Scan for the cell matching the given text and deliver its (x, y) coordinate at center. 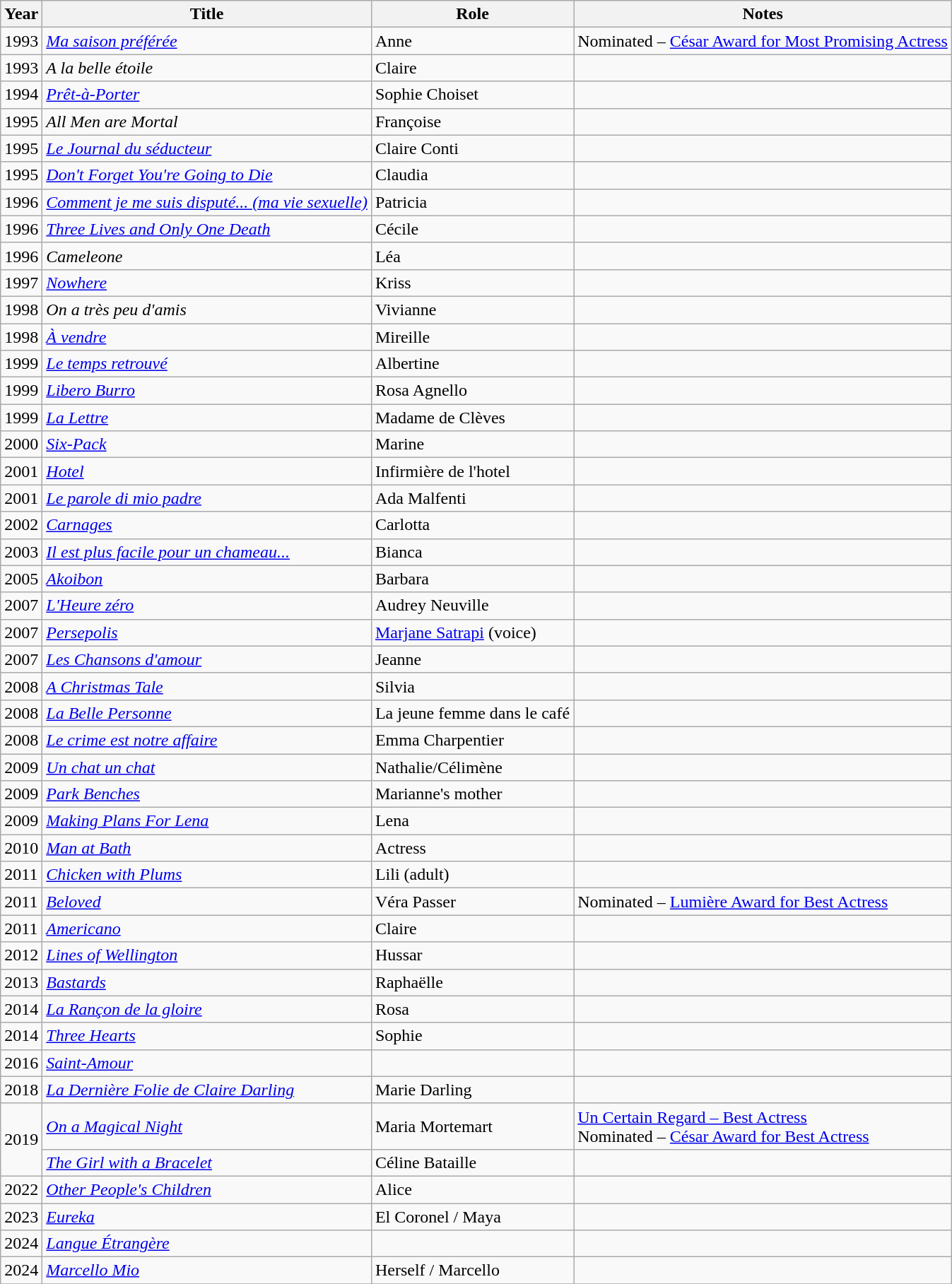
Don't Forget You're Going to Die (207, 175)
La Belle Personne (207, 713)
Un Certain Regard – Best ActressNominated – César Award for Best Actress (763, 1126)
Jeanne (472, 659)
Akoibon (207, 579)
Cécile (472, 229)
Claire Conti (472, 148)
Infirmière de l'hotel (472, 471)
Le Journal du séducteur (207, 148)
A Christmas Tale (207, 686)
2002 (21, 525)
Il est plus facile pour un chameau... (207, 552)
Carlotta (472, 525)
Anne (472, 41)
Rosa Agnello (472, 391)
Persepolis (207, 632)
L'Heure zéro (207, 606)
Lines of Wellington (207, 955)
Nominated – César Award for Most Promising Actress (763, 41)
Marine (472, 444)
Hotel (207, 471)
La Dernière Folie de Claire Darling (207, 1090)
A la belle étoile (207, 68)
Role (472, 14)
Americano (207, 929)
Rosa (472, 1009)
Emma Charpentier (472, 740)
2022 (21, 1189)
Chicken with Plums (207, 875)
Patricia (472, 202)
Year (21, 14)
La jeune femme dans le café (472, 713)
Le crime est notre affaire (207, 740)
2005 (21, 579)
Other People's Children (207, 1189)
Kriss (472, 283)
Man at Bath (207, 848)
Three Lives and Only One Death (207, 229)
Langue Étrangère (207, 1244)
Libero Burro (207, 391)
Albertine (472, 364)
Sophie Choiset (472, 95)
Eureka (207, 1216)
Marie Darling (472, 1090)
Sophie (472, 1036)
Alice (472, 1189)
Park Benches (207, 794)
1997 (21, 283)
Mireille (472, 337)
2000 (21, 444)
Comment je me suis disputé... (ma vie sexuelle) (207, 202)
2012 (21, 955)
Marcello Mio (207, 1271)
2016 (21, 1063)
Lili (adult) (472, 875)
Prêt-à-Porter (207, 95)
À vendre (207, 337)
Ma saison préférée (207, 41)
Françoise (472, 122)
2023 (21, 1216)
El Coronel / Maya (472, 1216)
Carnages (207, 525)
Hussar (472, 955)
Actress (472, 848)
2013 (21, 982)
Herself / Marcello (472, 1271)
Un chat un chat (207, 767)
Vivianne (472, 310)
Nathalie/Célimène (472, 767)
Lena (472, 821)
Six-Pack (207, 444)
Nominated – Lumière Award for Best Actress (763, 902)
1994 (21, 95)
All Men are Mortal (207, 122)
Barbara (472, 579)
Céline Bataille (472, 1162)
Les Chansons d'amour (207, 659)
Léa (472, 256)
On a Magical Night (207, 1126)
The Girl with a Bracelet (207, 1162)
Madame de Clèves (472, 418)
Marjane Satrapi (voice) (472, 632)
Nowhere (207, 283)
La Lettre (207, 418)
2010 (21, 848)
La Rançon de la gloire (207, 1009)
Le parole di mio padre (207, 498)
On a très peu d'amis (207, 310)
Raphaëlle (472, 982)
Ada Malfenti (472, 498)
Beloved (207, 902)
Notes (763, 14)
Le temps retrouvé (207, 364)
Silvia (472, 686)
Claudia (472, 175)
2019 (21, 1139)
2003 (21, 552)
Three Hearts (207, 1036)
Cameleone (207, 256)
Véra Passer (472, 902)
Maria Mortemart (472, 1126)
Making Plans For Lena (207, 821)
Audrey Neuville (472, 606)
Bianca (472, 552)
Saint-Amour (207, 1063)
2018 (21, 1090)
Bastards (207, 982)
Title (207, 14)
Marianne's mother (472, 794)
